Identify which cell holds the provided text, then report its (X, Y) central coordinate. 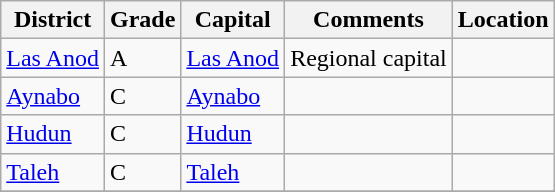
Grade (142, 20)
Capital (233, 20)
District (53, 20)
Regional capital (369, 58)
A (142, 58)
Location (503, 20)
Comments (369, 20)
